From the cell containing the given text, extract its center point as [X, Y] coordinate. 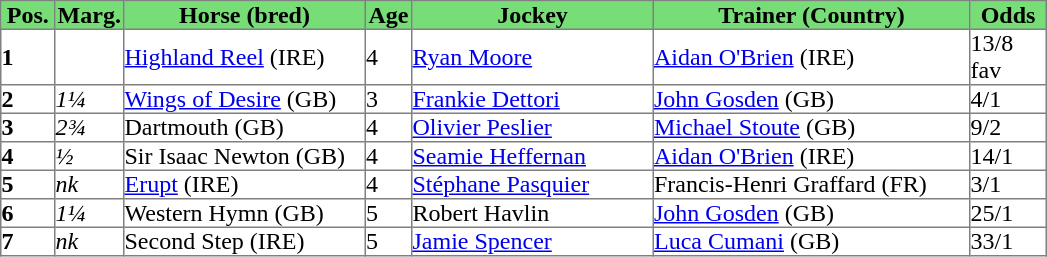
Jockey [533, 15]
4/1 [1008, 99]
Horse (bred) [245, 15]
Francis-Henri Graffard (FR) [811, 184]
Michael Stoute (GB) [811, 127]
Robert Havlin [533, 213]
Ryan Moore [533, 57]
Age [388, 15]
33/1 [1008, 241]
25/1 [1008, 213]
Dartmouth (GB) [245, 127]
13/8 fav [1008, 57]
1 [28, 57]
Marg. [90, 15]
2¾ [90, 127]
Seamie Heffernan [533, 156]
9/2 [1008, 127]
6 [28, 213]
Second Step (IRE) [245, 241]
Odds [1008, 15]
Frankie Dettori [533, 99]
14/1 [1008, 156]
Stéphane Pasquier [533, 184]
Trainer (Country) [811, 15]
3/1 [1008, 184]
7 [28, 241]
Western Hymn (GB) [245, 213]
Wings of Desire (GB) [245, 99]
Erupt (IRE) [245, 184]
Pos. [28, 15]
2 [28, 99]
Luca Cumani (GB) [811, 241]
Jamie Spencer [533, 241]
Sir Isaac Newton (GB) [245, 156]
½ [90, 156]
Olivier Peslier [533, 127]
Highland Reel (IRE) [245, 57]
